Capture the cell that displays the provided text and extract its [X, Y] central coordinate. 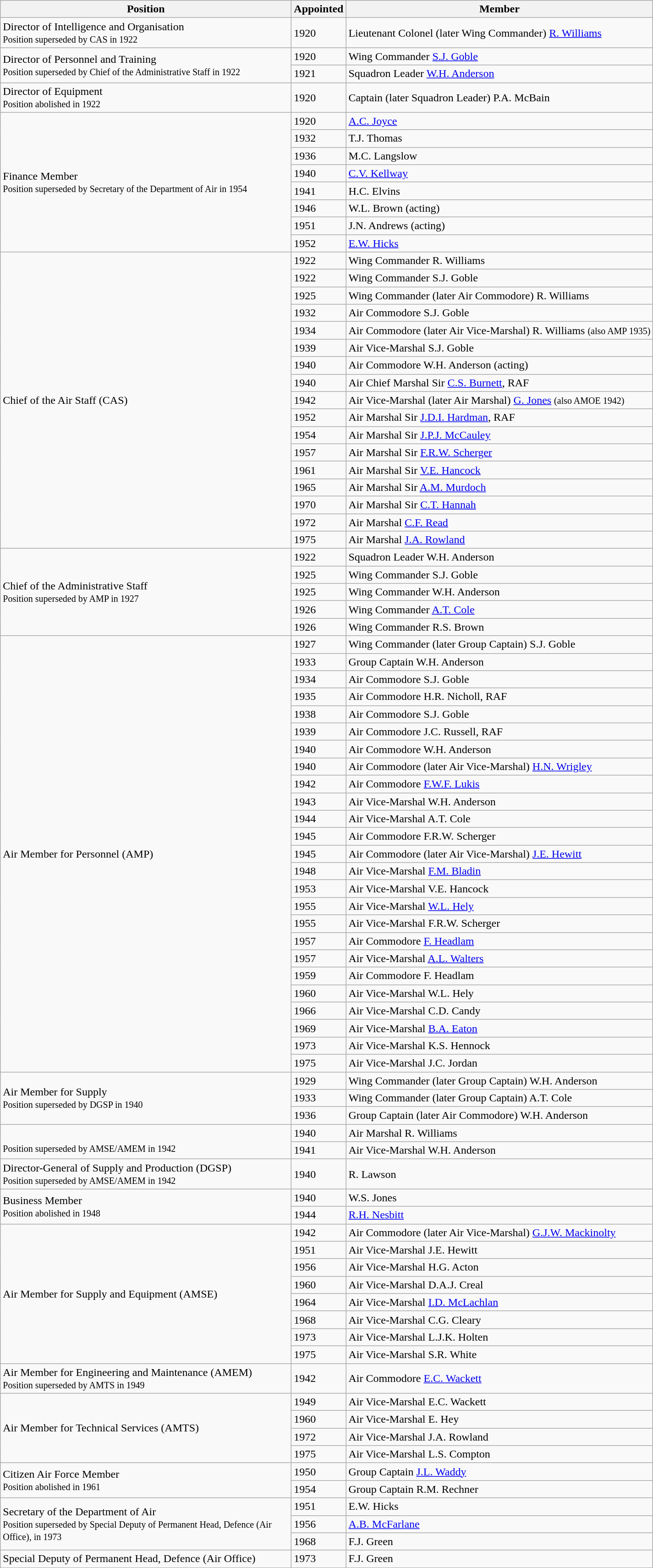
Special Deputy of Permanent Head, Defence (Air Office) [146, 1559]
1959 [319, 976]
Air Vice-Marshal C.D. Candy [499, 1011]
Position [146, 9]
Wing Commander (later Air Commodore) R. Williams [499, 296]
1953 [319, 889]
Air Vice-Marshal J.A. Rowland [499, 1437]
Air Marshal Sir F.R.W. Scherger [499, 452]
Finance MemberPosition superseded by Secretary of the Department of Air in 1954 [146, 182]
Air Marshal Sir J.D.I. Hardman, RAF [499, 418]
T.J. Thomas [499, 138]
Air Vice-Marshal J.E. Hewitt [499, 1250]
Captain (later Squadron Leader) P.A. McBain [499, 97]
Chief of the Administrative StaffPosition superseded by AMP in 1927 [146, 592]
1921 [319, 74]
Air Member for SupplyPosition superseded by DGSP in 1940 [146, 1098]
Air Marshal J.A. Rowland [499, 540]
1966 [319, 1011]
M.C. Langslow [499, 156]
Air Commodore (later Air Vice-Marshal) G.J.W. Mackinolty [499, 1232]
Air Vice-Marshal F.R.W. Scherger [499, 924]
Air Commodore (later Air Vice-Marshal) R. Williams (also AMP 1935) [499, 330]
Air Vice-Marshal B.A. Eaton [499, 1028]
Wing Commander W.H. Anderson [499, 592]
1970 [319, 505]
Chief of the Air Staff (CAS) [146, 401]
Air Member for Technical Services (AMTS) [146, 1428]
Wing Commander A.T. Cole [499, 610]
J.N. Andrews (acting) [499, 226]
Air Commodore F.W.F. Lukis [499, 784]
1946 [319, 208]
Air Commodore (later Air Vice-Marshal) H.N. Wrigley [499, 766]
Air Commodore E.C. Wackett [499, 1378]
Group Captain R.M. Rechner [499, 1489]
Wing Commander (later Group Captain) W.H. Anderson [499, 1080]
Air Vice-Marshal A.L. Walters [499, 958]
H.C. Elvins [499, 191]
Business MemberPosition abolished in 1948 [146, 1206]
1965 [319, 487]
Air Vice-Marshal S.R. White [499, 1354]
Air Vice-Marshal D.A.J. Creal [499, 1285]
Position superseded by AMSE/AMEM in 1942 [146, 1142]
Appointed [319, 9]
Wing Commander R. Williams [499, 261]
A.B. McFarlane [499, 1524]
Director-General of Supply and Production (DGSP)Position superseded by AMSE/AMEM in 1942 [146, 1174]
Air Member for Personnel (AMP) [146, 854]
Air Vice-Marshal S.J. Goble [499, 348]
Citizen Air Force MemberPosition abolished in 1961 [146, 1480]
Director of Intelligence and OrganisationPosition superseded by CAS in 1922 [146, 33]
Group Captain W.H. Anderson [499, 662]
1949 [319, 1402]
C.V. Kellway [499, 173]
R.H. Nesbitt [499, 1215]
Air Vice-Marshal A.T. Cole [499, 819]
Air Commodore H.R. Nicholl, RAF [499, 697]
Air Vice-Marshal H.G. Acton [499, 1267]
Air Vice-Marshal C.G. Cleary [499, 1320]
Air Vice-Marshal V.E. Hancock [499, 889]
Air Commodore W.H. Anderson (acting) [499, 365]
1948 [319, 871]
Group Captain J.L. Waddy [499, 1472]
Air Commodore (later Air Vice-Marshal) J.E. Hewitt [499, 854]
Member [499, 9]
1969 [319, 1028]
1929 [319, 1080]
Group Captain (later Air Commodore) W.H. Anderson [499, 1116]
A.C. Joyce [499, 121]
Air Member for Supply and Equipment (AMSE) [146, 1293]
1943 [319, 802]
Air Marshal Sir V.E. Hancock [499, 470]
Air Commodore W.H. Anderson [499, 749]
Air Commodore J.C. Russell, RAF [499, 732]
Air Vice-Marshal E. Hey [499, 1419]
Air Vice-Marshal I.D. McLachlan [499, 1302]
Air Marshal Sir J.P.J. McCauley [499, 435]
1964 [319, 1302]
1935 [319, 697]
Air Commodore F.R.W. Scherger [499, 836]
Air Vice-Marshal L.S. Compton [499, 1454]
1927 [319, 644]
Director of Personnel and TrainingPosition superseded by Chief of the Administrative Staff in 1922 [146, 65]
Air Vice-Marshal K.S. Hennock [499, 1045]
Secretary of the Department of AirPosition superseded by Special Deputy of Permanent Head, Defence (Air Office), in 1973 [146, 1524]
Air Chief Marshal Sir C.S. Burnett, RAF [499, 383]
R. Lawson [499, 1174]
1961 [319, 470]
Air Vice-Marshal E.C. Wackett [499, 1402]
Wing Commander R.S. Brown [499, 627]
Air Marshal R. Williams [499, 1133]
Lieutenant Colonel (later Wing Commander) R. Williams [499, 33]
1938 [319, 714]
Air Marshal Sir C.T. Hannah [499, 505]
Air Vice-Marshal F.M. Bladin [499, 871]
W.L. Brown (acting) [499, 208]
Wing Commander (later Group Captain) S.J. Goble [499, 644]
Wing Commander (later Group Captain) A.T. Cole [499, 1098]
Air Vice-Marshal (later Air Marshal) G. Jones (also AMOE 1942) [499, 400]
Director of EquipmentPosition abolished in 1922 [146, 97]
W.S. Jones [499, 1198]
Air Marshal Sir A.M. Murdoch [499, 487]
Air Marshal C.F. Read [499, 522]
Air Member for Engineering and Maintenance (AMEM)Position superseded by AMTS in 1949 [146, 1378]
Air Vice-Marshal J.C. Jordan [499, 1063]
Air Vice-Marshal L.J.K. Holten [499, 1337]
1950 [319, 1472]
